Find where the given text appears and provide that cell's center as [x, y] coordinate. 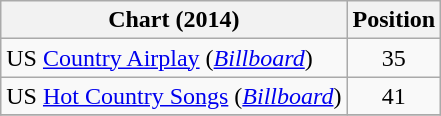
US Country Airplay (Billboard) [174, 58]
Chart (2014) [174, 20]
35 [394, 58]
41 [394, 96]
Position [394, 20]
US Hot Country Songs (Billboard) [174, 96]
